Determine the [x, y] coordinate at the center of the cell enclosing the given text.  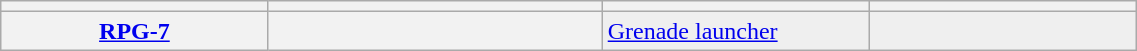
RPG-7 [134, 31]
Grenade launcher [736, 31]
